Determine the (x, y) coordinate at the center of the cell enclosing the given text.  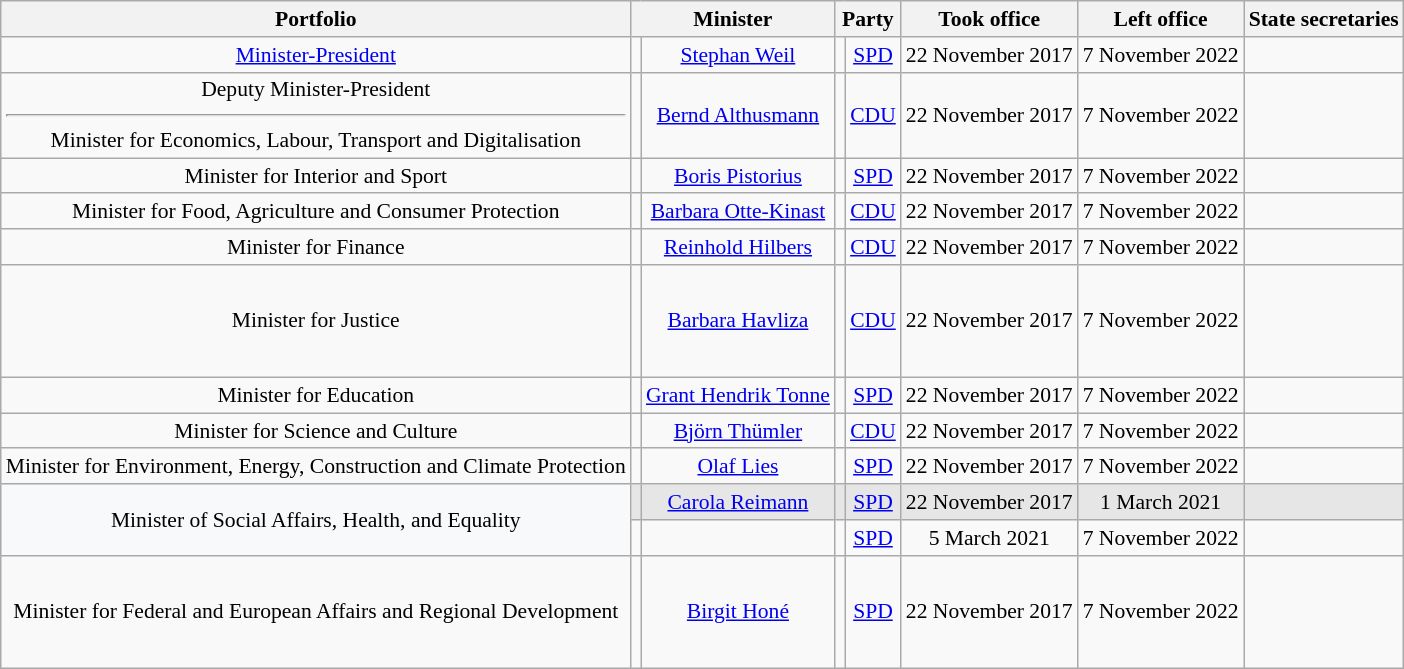
Minister for Federal and European Affairs and Regional Development (316, 612)
Reinhold Hilbers (738, 247)
Minister for Finance (316, 247)
Minister of Social Affairs, Health, and Equality (316, 520)
Portfolio (316, 19)
Left office (1161, 19)
Carola Reimann (738, 502)
Minister-President (316, 55)
Party (868, 19)
Boris Pistorius (738, 176)
Björn Thümler (738, 431)
Minister for Environment, Energy, Construction and Climate Protection (316, 467)
1 March 2021 (1161, 502)
5 March 2021 (990, 538)
Barbara Otte-Kinast (738, 212)
Minister for Food, Agriculture and Consumer Protection (316, 212)
Minister (733, 19)
Olaf Lies (738, 467)
Barbara Havliza (738, 321)
Minister for Science and Culture (316, 431)
Deputy Minister-PresidentMinister for Economics, Labour, Transport and Digitalisation (316, 115)
Stephan Weil (738, 55)
Minister for Justice (316, 321)
Took office (990, 19)
Birgit Honé (738, 612)
State secretaries (1324, 19)
Minister for Education (316, 395)
Grant Hendrik Tonne (738, 395)
Minister for Interior and Sport (316, 176)
Bernd Althusmann (738, 115)
